Determine the [X, Y] coordinate at the center of the cell enclosing the given text.  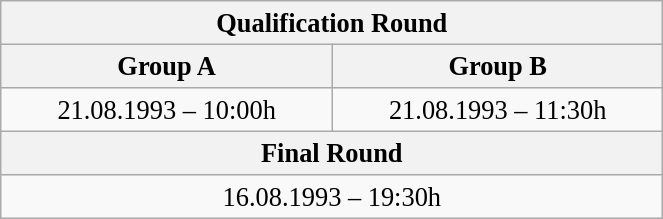
21.08.1993 – 11:30h [497, 109]
Group A [167, 66]
21.08.1993 – 10:00h [167, 109]
Group B [497, 66]
16.08.1993 – 19:30h [332, 197]
Qualification Round [332, 22]
Final Round [332, 153]
